For the text-containing cell, return its midpoint in (X, Y) coordinate format. 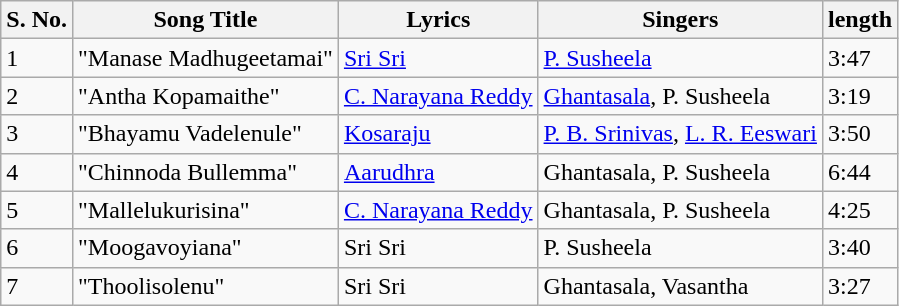
1 (37, 58)
"Chinnoda Bullemma" (205, 172)
"Thoolisolenu" (205, 286)
Lyrics (438, 20)
3:47 (860, 58)
length (860, 20)
6 (37, 248)
3:40 (860, 248)
4:25 (860, 210)
"Mallelukurisina" (205, 210)
Kosaraju (438, 134)
S. No. (37, 20)
"Antha Kopamaithe" (205, 96)
6:44 (860, 172)
2 (37, 96)
"Moogavoyiana" (205, 248)
Aarudhra (438, 172)
"Manase Madhugeetamai" (205, 58)
Ghantasala, Vasantha (680, 286)
P. B. Srinivas, L. R. Eeswari (680, 134)
3:27 (860, 286)
7 (37, 286)
Song Title (205, 20)
4 (37, 172)
3:50 (860, 134)
Singers (680, 20)
3 (37, 134)
3:19 (860, 96)
5 (37, 210)
"Bhayamu Vadelenule" (205, 134)
